Extract the (X, Y) coordinate from the center of the cell holding the provided text.  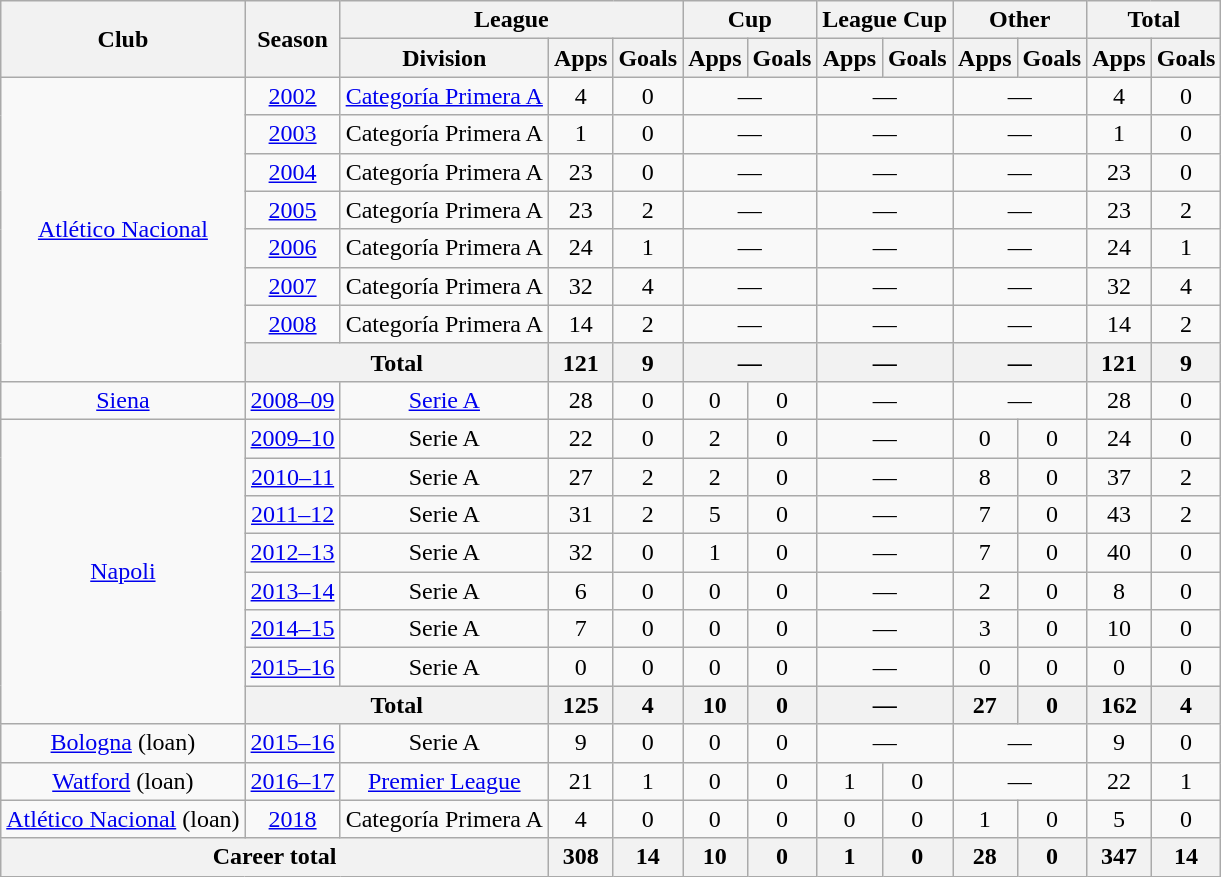
2002 (292, 96)
2010–11 (292, 477)
2018 (292, 819)
2008–09 (292, 400)
Season (292, 39)
Siena (123, 400)
2013–14 (292, 591)
31 (580, 515)
Cup (750, 20)
308 (580, 857)
Atlético Nacional (123, 229)
37 (1119, 477)
Club (123, 39)
Atlético Nacional (loan) (123, 819)
Career total (275, 857)
6 (580, 591)
League Cup (885, 20)
Bologna (loan) (123, 743)
21 (580, 781)
43 (1119, 515)
3 (985, 629)
2009–10 (292, 438)
125 (580, 705)
2004 (292, 172)
Napoli (123, 571)
40 (1119, 553)
2014–15 (292, 629)
2003 (292, 134)
2011–12 (292, 515)
2012–13 (292, 553)
347 (1119, 857)
2006 (292, 248)
2016–17 (292, 781)
Premier League (444, 781)
2008 (292, 324)
162 (1119, 705)
League (512, 20)
Division (444, 58)
Watford (loan) (123, 781)
2007 (292, 286)
2005 (292, 210)
Other (1020, 20)
